Determine the [X, Y] coordinate at the center of the cell enclosing the given text.  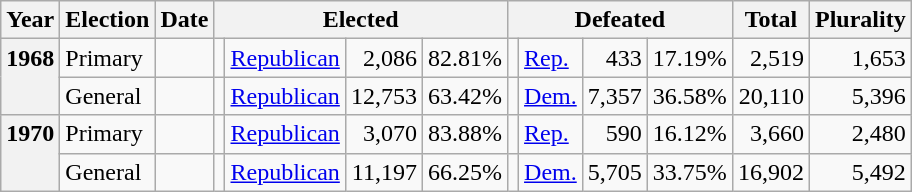
Elected [361, 20]
Plurality [860, 20]
83.88% [464, 134]
1968 [30, 77]
17.19% [690, 58]
5,705 [614, 172]
12,753 [384, 96]
433 [614, 58]
3,070 [384, 134]
3,660 [770, 134]
Total [770, 20]
2,480 [860, 134]
590 [614, 134]
1,653 [860, 58]
16,902 [770, 172]
Defeated [620, 20]
82.81% [464, 58]
Date [184, 20]
5,396 [860, 96]
2,519 [770, 58]
36.58% [690, 96]
Year [30, 20]
7,357 [614, 96]
Election [108, 20]
5,492 [860, 172]
33.75% [690, 172]
16.12% [690, 134]
2,086 [384, 58]
66.25% [464, 172]
1970 [30, 153]
11,197 [384, 172]
63.42% [464, 96]
20,110 [770, 96]
